Scan for the cell matching the given text and deliver its [X, Y] coordinate at center. 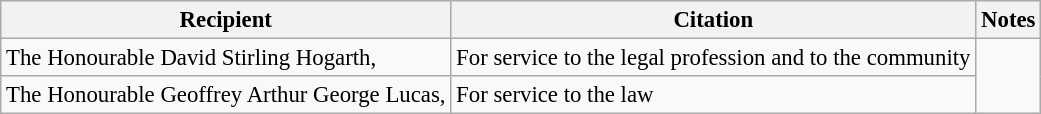
Notes [1008, 20]
For service to the law [714, 95]
The Honourable David Stirling Hogarth, [226, 58]
For service to the legal profession and to the community [714, 58]
Citation [714, 20]
The Honourable Geoffrey Arthur George Lucas, [226, 95]
Recipient [226, 20]
